Provide the [X, Y] coordinate of the cell's center where the given text is located.  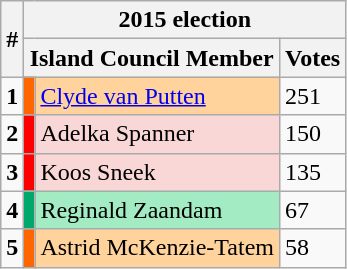
2015 election [185, 20]
1 [12, 96]
58 [313, 248]
# [12, 39]
150 [313, 134]
135 [313, 172]
Island Council Member [152, 58]
2 [12, 134]
Astrid McKenzie-Tatem [158, 248]
5 [12, 248]
251 [313, 96]
Koos Sneek [158, 172]
Votes [313, 58]
Reginald Zaandam [158, 210]
Clyde van Putten [158, 96]
3 [12, 172]
67 [313, 210]
4 [12, 210]
Adelka Spanner [158, 134]
